Scan for the cell matching the given text and deliver its [X, Y] coordinate at center. 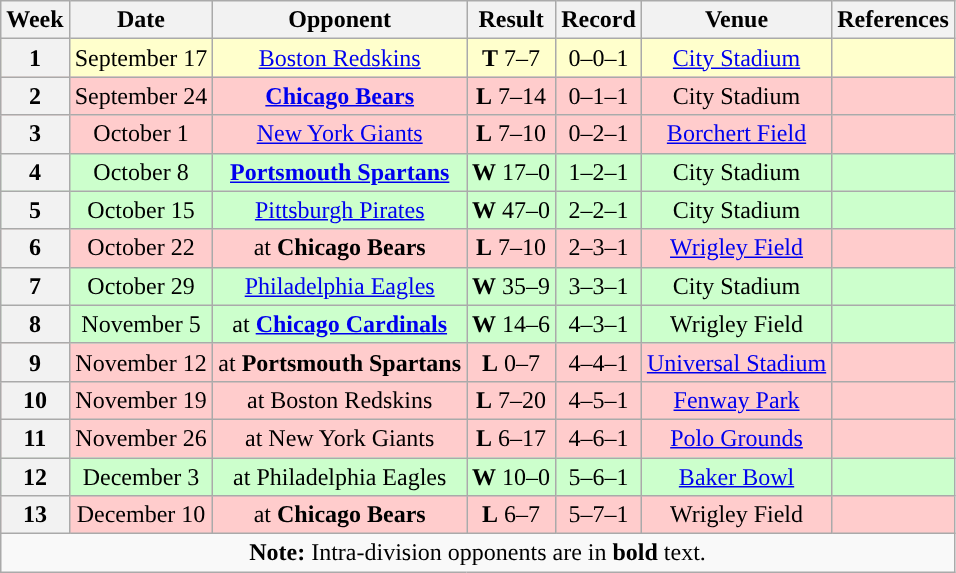
December 3 [141, 477]
8 [35, 324]
4–4–1 [599, 362]
Portsmouth Spartans [340, 172]
Note: Intra-division opponents are in bold text. [478, 553]
November 19 [141, 400]
New York Giants [340, 134]
13 [35, 515]
at Portsmouth Spartans [340, 362]
4–5–1 [599, 400]
November 5 [141, 324]
October 29 [141, 286]
W 35–9 [512, 286]
12 [35, 477]
References [894, 20]
W 47–0 [512, 210]
Chicago Bears [340, 96]
W 14–6 [512, 324]
Record [599, 20]
L 6–17 [512, 438]
5 [35, 210]
Baker Bowl [736, 477]
at New York Giants [340, 438]
3 [35, 134]
October 22 [141, 248]
0–1–1 [599, 96]
Result [512, 20]
at Chicago Cardinals [340, 324]
Week [35, 20]
6 [35, 248]
2 [35, 96]
L 6–7 [512, 515]
October 8 [141, 172]
December 10 [141, 515]
5–7–1 [599, 515]
Date [141, 20]
1 [35, 58]
T 7–7 [512, 58]
Fenway Park [736, 400]
9 [35, 362]
11 [35, 438]
7 [35, 286]
Polo Grounds [736, 438]
1–2–1 [599, 172]
4–3–1 [599, 324]
September 17 [141, 58]
4 [35, 172]
4–6–1 [599, 438]
2–2–1 [599, 210]
2–3–1 [599, 248]
Opponent [340, 20]
Philadelphia Eagles [340, 286]
10 [35, 400]
at Philadelphia Eagles [340, 477]
Boston Redskins [340, 58]
0–2–1 [599, 134]
L 0–7 [512, 362]
Borchert Field [736, 134]
October 1 [141, 134]
5–6–1 [599, 477]
W 10–0 [512, 477]
L 7–20 [512, 400]
October 15 [141, 210]
Pittsburgh Pirates [340, 210]
3–3–1 [599, 286]
November 26 [141, 438]
Universal Stadium [736, 362]
Venue [736, 20]
at Boston Redskins [340, 400]
L 7–14 [512, 96]
November 12 [141, 362]
0–0–1 [599, 58]
September 24 [141, 96]
W 17–0 [512, 172]
